Find where the given text appears and provide that cell's center as [X, Y] coordinate. 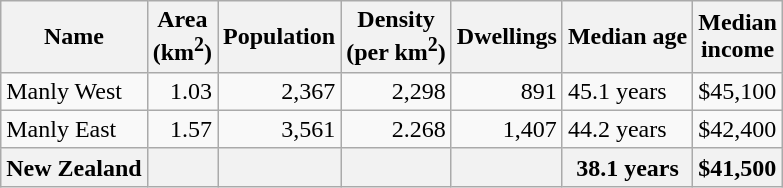
2,367 [280, 91]
Manly West [74, 91]
Area(km2) [182, 37]
44.2 years [627, 129]
$41,500 [738, 167]
$42,400 [738, 129]
Manly East [74, 129]
Population [280, 37]
2.268 [396, 129]
1.57 [182, 129]
45.1 years [627, 91]
Name [74, 37]
2,298 [396, 91]
1,407 [506, 129]
Dwellings [506, 37]
New Zealand [74, 167]
Medianincome [738, 37]
Median age [627, 37]
3,561 [280, 129]
Density(per km2) [396, 37]
1.03 [182, 91]
$45,100 [738, 91]
891 [506, 91]
38.1 years [627, 167]
